Scan for the cell matching the given text and deliver its [X, Y] coordinate at center. 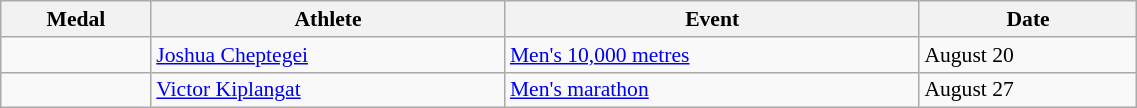
Event [712, 19]
Medal [76, 19]
August 27 [1028, 90]
Men's marathon [712, 90]
August 20 [1028, 55]
Men's 10,000 metres [712, 55]
Joshua Cheptegei [328, 55]
Victor Kiplangat [328, 90]
Athlete [328, 19]
Date [1028, 19]
